Identify which cell holds the provided text, then report its (x, y) central coordinate. 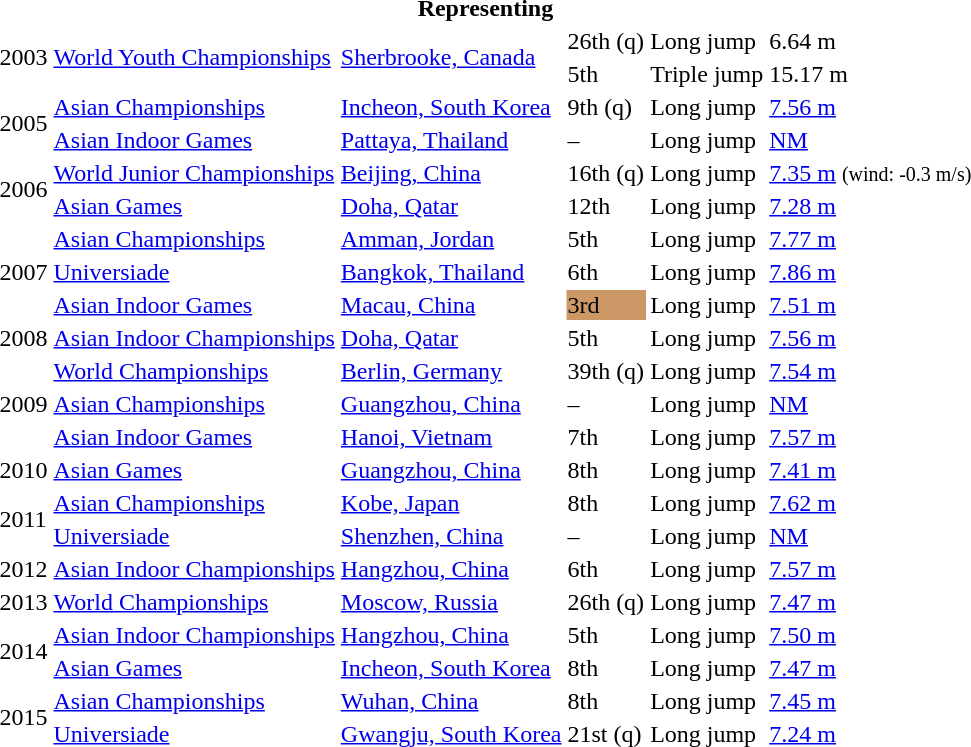
World Junior Championships (194, 173)
World Youth Championships (194, 58)
7th (606, 437)
Sherbrooke, Canada (451, 58)
Macau, China (451, 305)
Beijing, China (451, 173)
Triple jump (707, 74)
Pattaya, Thailand (451, 140)
Kobe, Japan (451, 503)
12th (606, 206)
9th (q) (606, 107)
39th (q) (606, 371)
Hanoi, Vietnam (451, 437)
16th (q) (606, 173)
Moscow, Russia (451, 602)
Amman, Jordan (451, 239)
Berlin, Germany (451, 371)
3rd (606, 305)
Shenzhen, China (451, 536)
Wuhan, China (451, 701)
Bangkok, Thailand (451, 272)
